Scan for the cell matching the given text and deliver its (x, y) coordinate at center. 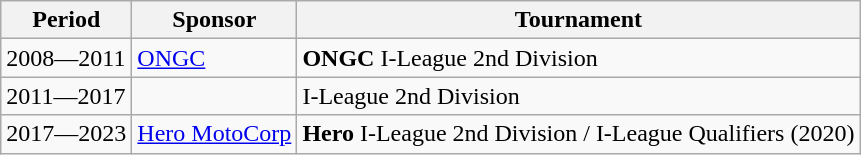
Period (66, 20)
Tournament (578, 20)
Hero I-League 2nd Division / I-League Qualifiers (2020) (578, 134)
2008—2011 (66, 58)
Hero MotoCorp (214, 134)
Sponsor (214, 20)
ONGC I-League 2nd Division (578, 58)
ONGC (214, 58)
2017—2023 (66, 134)
I-League 2nd Division (578, 96)
2011—2017 (66, 96)
